Output the (X, Y) coordinate of the center of the cell containing the given text.  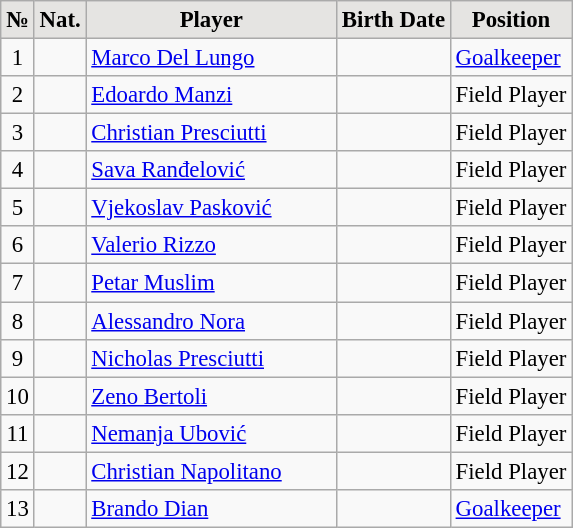
Christian Napolitano (212, 471)
12 (18, 471)
13 (18, 509)
Zeno Bertoli (212, 396)
Nemanja Ubović (212, 433)
Valerio Rizzo (212, 245)
Petar Muslim (212, 283)
Sava Ranđelović (212, 170)
7 (18, 283)
11 (18, 433)
№ (18, 20)
Marco Del Lungo (212, 58)
Nicholas Presciutti (212, 358)
1 (18, 58)
Edoardo Manzi (212, 95)
3 (18, 133)
5 (18, 208)
Vjekoslav Pasković (212, 208)
Position (510, 20)
8 (18, 321)
Brando Dian (212, 509)
2 (18, 95)
9 (18, 358)
6 (18, 245)
Birth Date (394, 20)
Player (212, 20)
Alessandro Nora (212, 321)
Nat. (60, 20)
10 (18, 396)
4 (18, 170)
Christian Presciutti (212, 133)
